From the cell containing the given text, extract its center point as (x, y) coordinate. 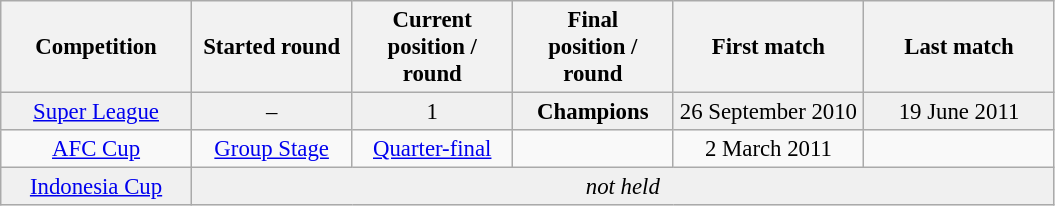
Current position / round (432, 47)
Started round (272, 47)
not held (622, 187)
Last match (960, 47)
Champions (594, 112)
Final position / round (594, 47)
19 June 2011 (960, 112)
2 March 2011 (768, 149)
Quarter-final (432, 149)
Group Stage (272, 149)
Competition (96, 47)
1 (432, 112)
First match (768, 47)
26 September 2010 (768, 112)
AFC Cup (96, 149)
– (272, 112)
Super League (96, 112)
Indonesia Cup (96, 187)
